Provide the (X, Y) coordinate of the cell's center where the given text is located.  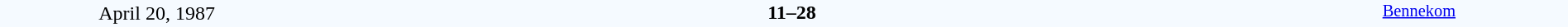
April 20, 1987 (157, 13)
Bennekom (1419, 13)
11–28 (791, 12)
